Determine the (x, y) coordinate at the center of the cell enclosing the given text.  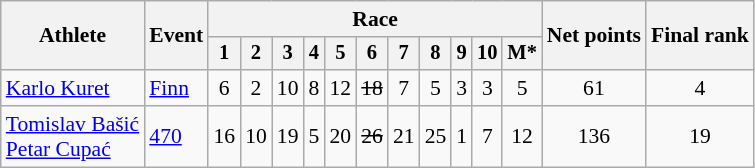
Final rank (700, 36)
470 (176, 136)
M* (522, 54)
21 (404, 136)
9 (462, 54)
25 (436, 136)
Race (374, 19)
Event (176, 36)
18 (372, 88)
Finn (176, 88)
16 (224, 136)
61 (594, 88)
136 (594, 136)
26 (372, 136)
Tomislav BašićPetar Cupać (73, 136)
Net points (594, 36)
20 (340, 136)
Karlo Kuret (73, 88)
Athlete (73, 36)
